Output the [X, Y] coordinate of the center of the cell containing the given text.  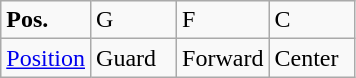
Guard [134, 58]
G [134, 20]
Pos. [46, 20]
F [223, 20]
Position [46, 58]
C [312, 20]
Forward [223, 58]
Center [312, 58]
